For the text-containing cell, return its midpoint in [X, Y] coordinate format. 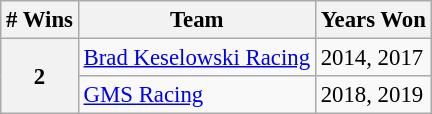
Brad Keselowski Racing [196, 58]
2014, 2017 [373, 58]
Team [196, 20]
# Wins [40, 20]
2018, 2019 [373, 95]
Years Won [373, 20]
GMS Racing [196, 95]
2 [40, 76]
